From the cell containing the given text, extract its center point as (X, Y) coordinate. 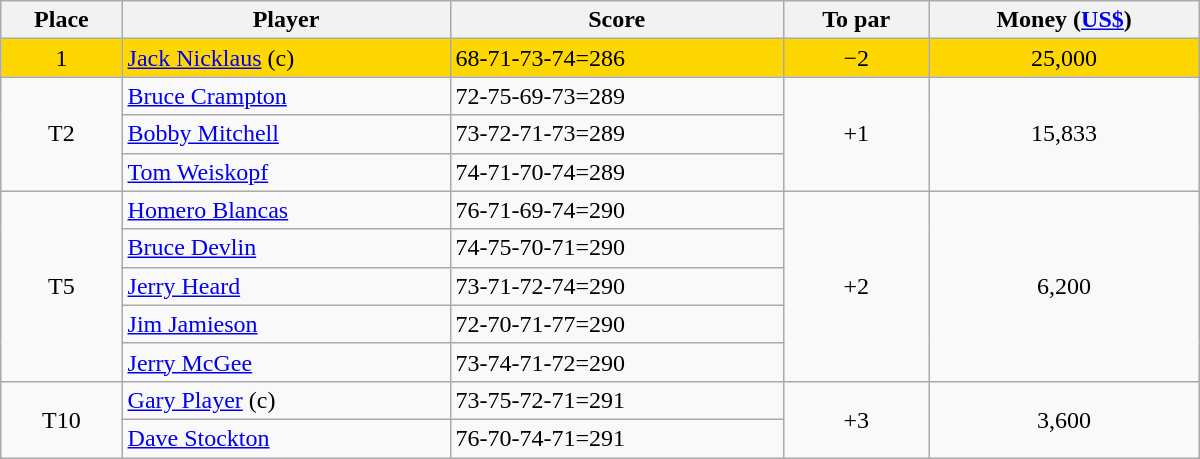
Dave Stockton (286, 438)
Money (US$) (1064, 20)
6,200 (1064, 286)
Player (286, 20)
T2 (62, 134)
T10 (62, 419)
76-70-74-71=291 (616, 438)
Jack Nicklaus (c) (286, 58)
+2 (856, 286)
74-71-70-74=289 (616, 172)
Jerry McGee (286, 362)
Place (62, 20)
73-72-71-73=289 (616, 134)
Jim Jamieson (286, 324)
72-70-71-77=290 (616, 324)
73-75-72-71=291 (616, 400)
Gary Player (c) (286, 400)
3,600 (1064, 419)
72-75-69-73=289 (616, 96)
Jerry Heard (286, 286)
To par (856, 20)
Bobby Mitchell (286, 134)
74-75-70-71=290 (616, 248)
68-71-73-74=286 (616, 58)
−2 (856, 58)
73-71-72-74=290 (616, 286)
+1 (856, 134)
Bruce Devlin (286, 248)
1 (62, 58)
76-71-69-74=290 (616, 210)
T5 (62, 286)
Homero Blancas (286, 210)
Tom Weiskopf (286, 172)
Score (616, 20)
25,000 (1064, 58)
Bruce Crampton (286, 96)
+3 (856, 419)
73-74-71-72=290 (616, 362)
15,833 (1064, 134)
